Output the (x, y) coordinate of the center of the cell containing the given text.  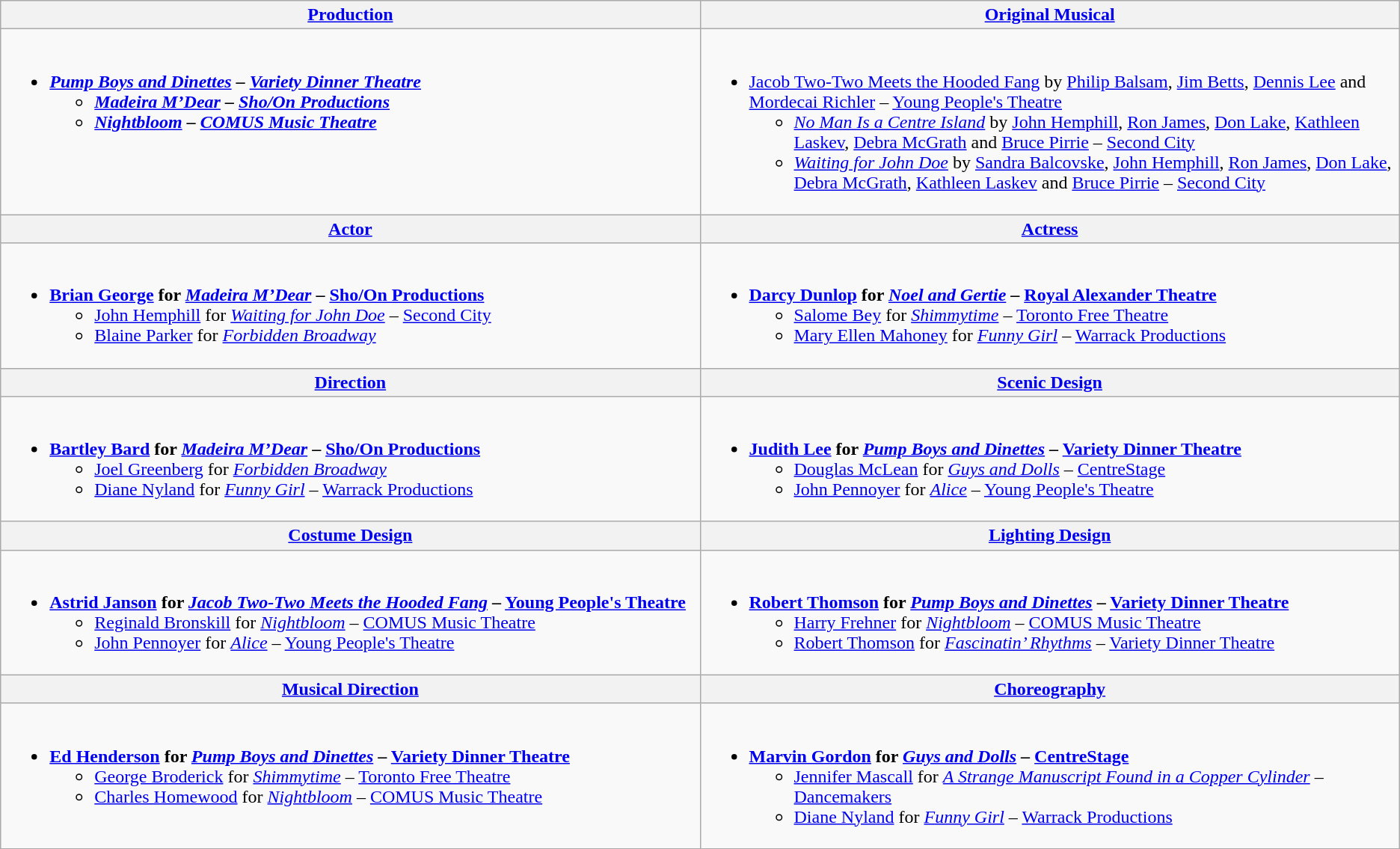
Bartley Bard for Madeira M’Dear – Sho/On ProductionsJoel Greenberg for Forbidden BroadwayDiane Nyland for Funny Girl – Warrack Productions (350, 459)
Original Musical (1050, 15)
Choreography (1050, 689)
Brian George for Madeira M’Dear – Sho/On ProductionsJohn Hemphill for Waiting for John Doe – Second CityBlaine Parker for Forbidden Broadway (350, 305)
Actor (350, 229)
Pump Boys and Dinettes – Variety Dinner TheatreMadeira M’Dear – Sho/On ProductionsNightbloom – COMUS Music Theatre (350, 122)
Musical Direction (350, 689)
Production (350, 15)
Scenic Design (1050, 382)
Actress (1050, 229)
Direction (350, 382)
Lighting Design (1050, 536)
Costume Design (350, 536)
